Detect which cell encompasses the target text, then output its (x, y) center coordinate. 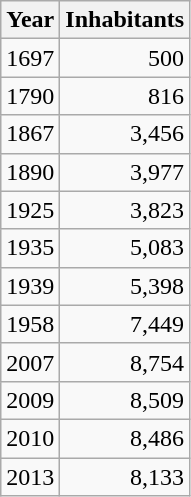
1939 (30, 286)
500 (125, 58)
8,754 (125, 362)
1890 (30, 172)
1925 (30, 210)
1958 (30, 324)
8,133 (125, 477)
8,486 (125, 438)
1697 (30, 58)
1867 (30, 134)
7,449 (125, 324)
2013 (30, 477)
3,456 (125, 134)
2009 (30, 400)
2010 (30, 438)
5,083 (125, 248)
5,398 (125, 286)
1935 (30, 248)
3,823 (125, 210)
Year (30, 20)
1790 (30, 96)
3,977 (125, 172)
816 (125, 96)
8,509 (125, 400)
Inhabitants (125, 20)
2007 (30, 362)
